Return the [X, Y] coordinate for the center point of the cell that contains the specified text.  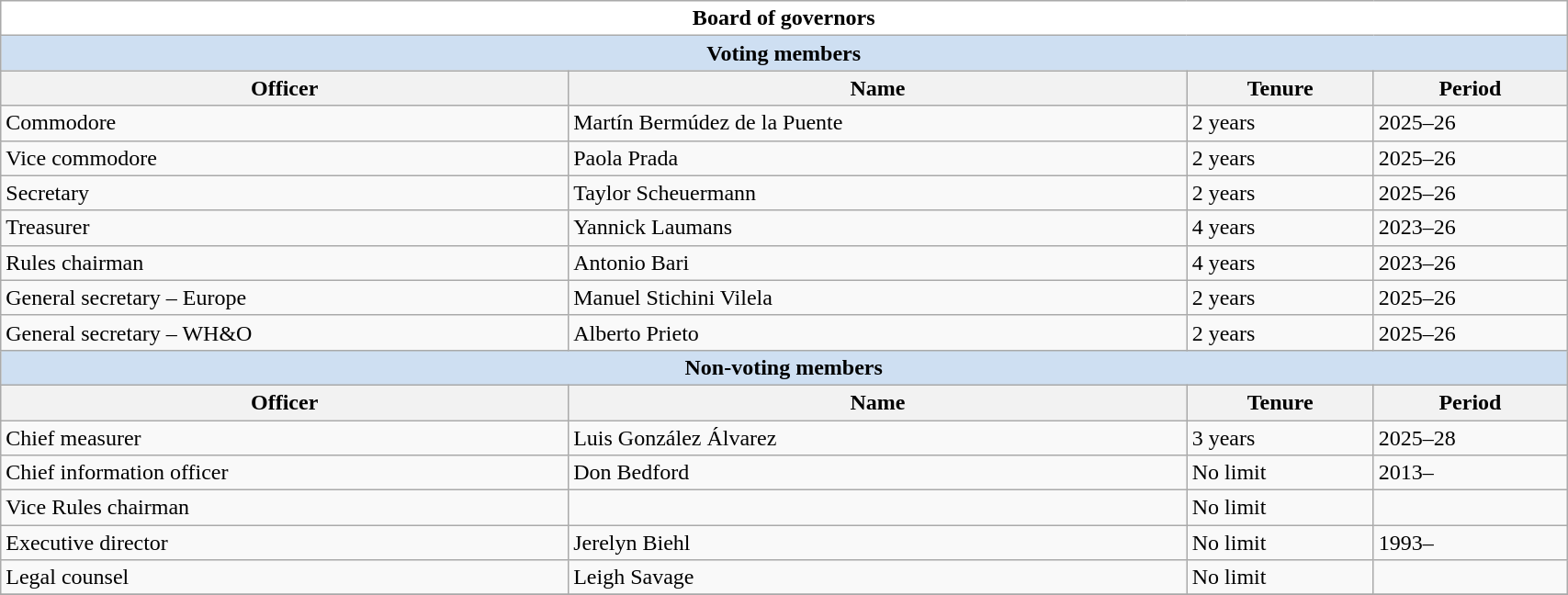
Legal counsel [285, 578]
Chief information officer [285, 473]
Non-voting members [784, 367]
Secretary [285, 193]
Vice Rules chairman [285, 508]
2013– [1470, 473]
Alberto Prieto [878, 332]
Treasurer [285, 228]
Manuel Stichini Vilela [878, 297]
Paola Prada [878, 158]
Jerelyn Biehl [878, 543]
Executive director [285, 543]
Voting members [784, 53]
Board of governors [784, 18]
Luis González Álvarez [878, 438]
Yannick Laumans [878, 228]
1993– [1470, 543]
Commodore [285, 123]
2025–28 [1470, 438]
Leigh Savage [878, 578]
Don Bedford [878, 473]
3 years [1280, 438]
Antonio Bari [878, 263]
General secretary – WH&O [285, 332]
Rules chairman [285, 263]
Taylor Scheuermann [878, 193]
Chief measurer [285, 438]
General secretary – Europe [285, 297]
Martín Bermúdez de la Puente [878, 123]
Vice commodore [285, 158]
